Capture the cell that displays the provided text and extract its (x, y) central coordinate. 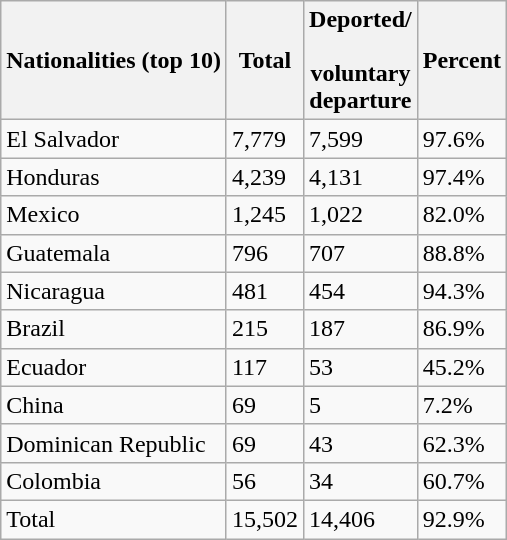
Nicaragua (114, 291)
215 (264, 329)
Brazil (114, 329)
53 (361, 367)
97.6% (462, 139)
43 (361, 443)
7.2% (462, 405)
481 (264, 291)
4,131 (361, 177)
Honduras (114, 177)
7,779 (264, 139)
187 (361, 329)
Colombia (114, 481)
62.3% (462, 443)
94.3% (462, 291)
1,245 (264, 215)
Guatemala (114, 253)
4,239 (264, 177)
92.9% (462, 519)
60.7% (462, 481)
Percent (462, 60)
82.0% (462, 215)
14,406 (361, 519)
Ecuador (114, 367)
707 (361, 253)
El Salvador (114, 139)
56 (264, 481)
454 (361, 291)
1,022 (361, 215)
86.9% (462, 329)
34 (361, 481)
88.8% (462, 253)
45.2% (462, 367)
5 (361, 405)
Deported/voluntary departure (361, 60)
Mexico (114, 215)
796 (264, 253)
Dominican Republic (114, 443)
117 (264, 367)
China (114, 405)
7,599 (361, 139)
15,502 (264, 519)
Nationalities (top 10) (114, 60)
97.4% (462, 177)
